Locate the cell with the specified text and output its [X, Y] center coordinate. 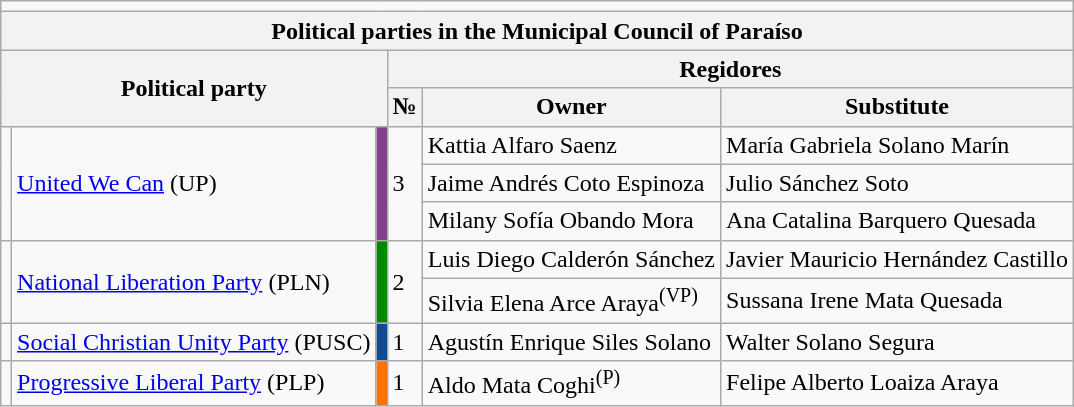
Political parties in the Municipal Council of Paraíso [538, 31]
Political party [194, 88]
2 [404, 282]
Luis Diego Calderón Sánchez [571, 259]
Javier Mauricio Hernández Castillo [898, 259]
Walter Solano Segura [898, 342]
3 [404, 183]
Progressive Liberal Party (PLP) [194, 384]
Jaime Andrés Coto Espinoza [571, 183]
Aldo Mata Coghi(P) [571, 384]
Agustín Enrique Siles Solano [571, 342]
Ana Catalina Barquero Quesada [898, 221]
№ [404, 107]
Julio Sánchez Soto [898, 183]
National Liberation Party (PLN) [194, 282]
Social Christian Unity Party (PUSC) [194, 342]
Sussana Irene Mata Quesada [898, 300]
Owner [571, 107]
Silvia Elena Arce Araya(VP) [571, 300]
Kattia Alfaro Saenz [571, 145]
María Gabriela Solano Marín [898, 145]
United We Can (UP) [194, 183]
Regidores [730, 69]
Substitute [898, 107]
Felipe Alberto Loaiza Araya [898, 384]
Milany Sofía Obando Mora [571, 221]
